Return the [x, y] coordinate for the center point of the cell that contains the specified text.  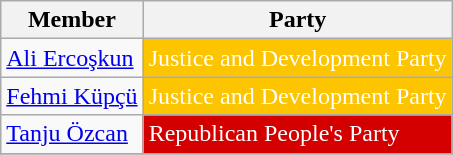
Republican People's Party [298, 134]
Ali Ercoşkun [72, 58]
Fehmi Küpçü [72, 96]
Party [298, 20]
Tanju Özcan [72, 134]
Member [72, 20]
